Determine the [X, Y] coordinate at the center of the cell enclosing the given text.  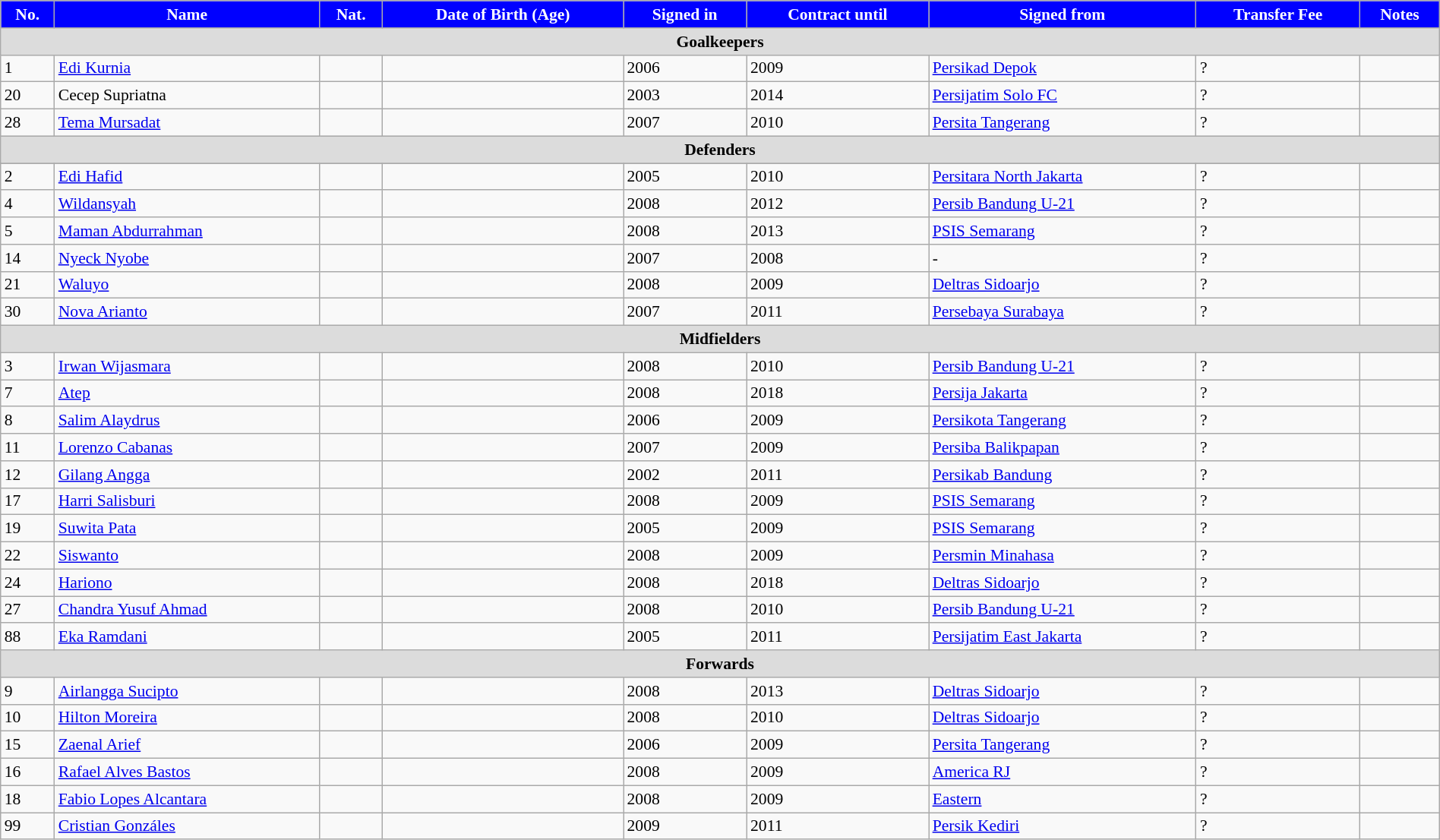
9 [27, 691]
Persikota Tangerang [1063, 421]
Hilton Moreira [187, 718]
Eka Ramdani [187, 637]
Tema Mursadat [187, 123]
21 [27, 285]
Salim Alaydrus [187, 421]
11 [27, 447]
Cecep Supriatna [187, 96]
5 [27, 231]
2014 [838, 96]
Persmin Minahasa [1063, 556]
99 [27, 826]
Wildansyah [187, 204]
Name [187, 14]
Irwan Wijasmara [187, 366]
20 [27, 96]
Edi Kurnia [187, 68]
24 [27, 583]
19 [27, 529]
8 [27, 421]
Hariono [187, 583]
3 [27, 366]
16 [27, 772]
Signed from [1063, 14]
Lorenzo Cabanas [187, 447]
Suwita Pata [187, 529]
Gilang Angga [187, 475]
Zaenal Arief [187, 745]
22 [27, 556]
4 [27, 204]
Forwards [720, 664]
12 [27, 475]
88 [27, 637]
2 [27, 177]
- [1063, 258]
Edi Hafid [187, 177]
Goalkeepers [720, 42]
Persitara North Jakarta [1063, 177]
Persija Jakarta [1063, 393]
Fabio Lopes Alcantara [187, 799]
Persiba Balikpapan [1063, 447]
Persikad Depok [1063, 68]
Harri Salisburi [187, 501]
Rafael Alves Bastos [187, 772]
Persikab Bandung [1063, 475]
Persijatim Solo FC [1063, 96]
Nova Arianto [187, 312]
2003 [684, 96]
Defenders [720, 150]
28 [27, 123]
Notes [1401, 14]
Nyeck Nyobe [187, 258]
Signed in [684, 14]
Eastern [1063, 799]
Chandra Yusuf Ahmad [187, 610]
Nat. [351, 14]
Waluyo [187, 285]
Contract until [838, 14]
10 [27, 718]
30 [27, 312]
Persebaya Surabaya [1063, 312]
Date of Birth (Age) [503, 14]
America RJ [1063, 772]
Maman Abdurrahman [187, 231]
17 [27, 501]
Persijatim East Jakarta [1063, 637]
14 [27, 258]
Transfer Fee [1278, 14]
2012 [838, 204]
27 [27, 610]
18 [27, 799]
1 [27, 68]
Persik Kediri [1063, 826]
No. [27, 14]
Midfielders [720, 339]
2002 [684, 475]
7 [27, 393]
Atep [187, 393]
15 [27, 745]
Cristian Gonzáles [187, 826]
Airlangga Sucipto [187, 691]
Siswanto [187, 556]
